Output the [X, Y] coordinate of the center of the cell containing the given text.  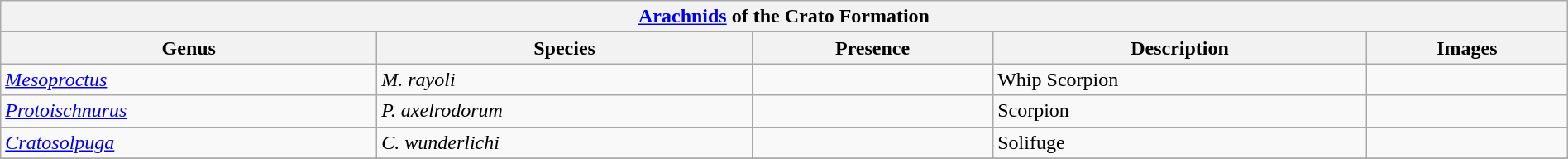
Cratosolpuga [189, 142]
Mesoproctus [189, 79]
Whip Scorpion [1180, 79]
Solifuge [1180, 142]
Description [1180, 48]
Scorpion [1180, 111]
P. axelrodorum [565, 111]
Species [565, 48]
Protoischnurus [189, 111]
C. wunderlichi [565, 142]
Presence [872, 48]
M. rayoli [565, 79]
Genus [189, 48]
Arachnids of the Crato Formation [784, 17]
Images [1467, 48]
